Pinpoint the cell where the given text exists, returning its [x, y] midpoint coordinate. 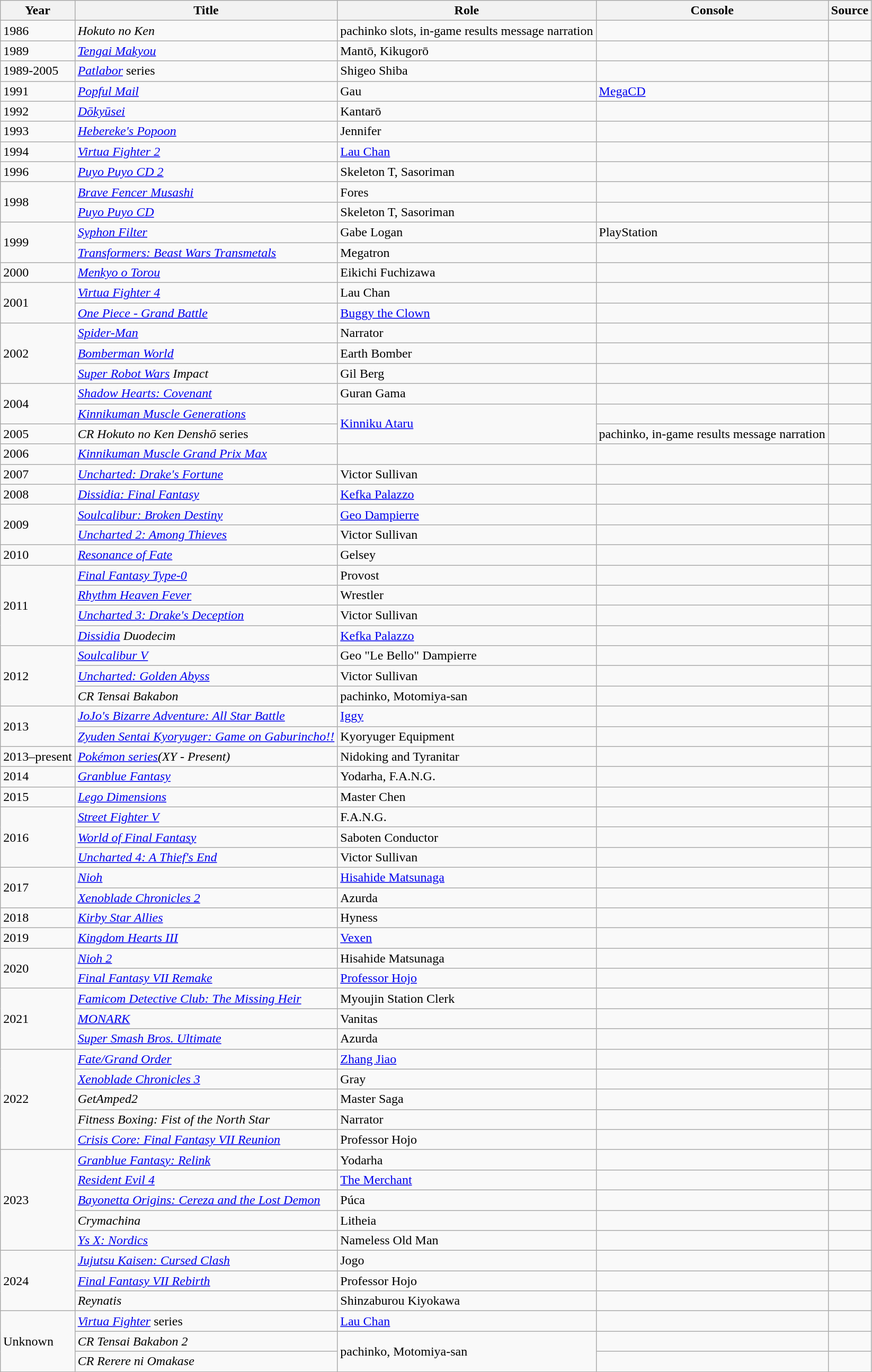
MegaCD [712, 91]
1992 [38, 111]
Year [38, 11]
Eikichi Fuchizawa [467, 273]
World of Final Fantasy [206, 837]
Brave Fencer Musashi [206, 192]
Rhythm Heaven Fever [206, 595]
Kinnikuman Muscle Generations [206, 414]
JoJo's Bizarre Adventure: All Star Battle [206, 716]
Bomberman World [206, 353]
Source [850, 11]
Menkyo o Torou [206, 273]
Hokuto no Ken [206, 31]
Shigeo Shiba [467, 71]
Kinniku Ataru [467, 424]
Hyness [467, 918]
Super Smash Bros. Ultimate [206, 1039]
Buggy the Clown [467, 313]
Iggy [467, 716]
Jogo [467, 1261]
Puyo Puyo CD [206, 212]
2014 [38, 777]
Reynatis [206, 1301]
2013 [38, 726]
Kinnikuman Muscle Grand Prix Max [206, 454]
Yodarha, F.A.N.G. [467, 777]
Jujutsu Kaisen: Cursed Clash [206, 1261]
2023 [38, 1200]
Myoujin Station Clerk [467, 999]
Uncharted 2: Among Thieves [206, 534]
Kantarō [467, 111]
2000 [38, 273]
Virtua Fighter 2 [206, 152]
Bayonetta Origins: Cereza and the Lost Demon [206, 1200]
Gray [467, 1079]
2001 [38, 303]
CR Tensai Bakabon 2 [206, 1341]
Wrestler [467, 595]
Spider-Man [206, 333]
Street Fighter V [206, 817]
2021 [38, 1019]
Soulcalibur V [206, 656]
Xenoblade Chronicles 2 [206, 898]
Uncharted 4: A Thief's End [206, 857]
1999 [38, 242]
Gil Berg [467, 373]
Resonance of Fate [206, 555]
2015 [38, 797]
Patlabor series [206, 71]
Hebereke's Popoon [206, 131]
Virtua Fighter 4 [206, 293]
Uncharted: Drake's Fortune [206, 474]
pachinko slots, in-game results message narration [467, 31]
CR Rerere ni Omakase [206, 1361]
Provost [467, 575]
Master Saga [467, 1099]
Nioh [206, 877]
Final Fantasy VII Remake [206, 978]
Puyo Puyo CD 2 [206, 172]
Geo "Le Bello" Dampierre [467, 656]
Yodarha [467, 1160]
2005 [38, 434]
Granblue Fantasy [206, 777]
pachinko, in-game results message narration [712, 434]
1989-2005 [38, 71]
2002 [38, 353]
Final Fantasy Type-0 [206, 575]
Xenoblade Chronicles 3 [206, 1079]
Crymachina [206, 1220]
2011 [38, 605]
Master Chen [467, 797]
GetAmped2 [206, 1099]
2004 [38, 404]
Nidoking and Tyranitar [467, 756]
Resident Evil 4 [206, 1180]
Kingdom Hearts III [206, 938]
2009 [38, 524]
Nioh 2 [206, 958]
2008 [38, 494]
Lego Dimensions [206, 797]
Uncharted: Golden Abyss [206, 676]
Virtua Fighter series [206, 1321]
2007 [38, 474]
Guran Gama [467, 394]
Ys X: Nordics [206, 1241]
Saboten Conductor [467, 837]
Mantō, Kikugorō [467, 51]
1989 [38, 51]
One Piece - Grand Battle [206, 313]
1986 [38, 31]
Super Robot Wars Impact [206, 373]
1991 [38, 91]
2022 [38, 1099]
Role [467, 11]
1996 [38, 172]
Console [712, 11]
Shinzaburou Kiyokawa [467, 1301]
1994 [38, 152]
Kyoryuger Equipment [467, 736]
Gelsey [467, 555]
Jennifer [467, 131]
Crisis Core: Final Fantasy VII Reunion [206, 1139]
2006 [38, 454]
Soulcalibur: Broken Destiny [206, 514]
Unknown [38, 1341]
Kirby Star Allies [206, 918]
2013–present [38, 756]
Syphon Filter [206, 232]
Púca [467, 1200]
Fitness Boxing: Fist of the North Star [206, 1119]
Tengai Makyou [206, 51]
PlayStation [712, 232]
Megatron [467, 253]
Earth Bomber [467, 353]
2010 [38, 555]
2017 [38, 887]
Gau [467, 91]
Uncharted 3: Drake's Deception [206, 616]
Title [206, 11]
Transformers: Beast Wars Transmetals [206, 253]
Geo Dampierre [467, 514]
F.A.N.G. [467, 817]
CR Tensai Bakabon [206, 696]
1993 [38, 131]
Litheia [467, 1220]
2018 [38, 918]
Shadow Hearts: Covenant [206, 394]
2019 [38, 938]
Vexen [467, 938]
2012 [38, 676]
Final Fantasy VII Rebirth [206, 1281]
Fores [467, 192]
CR Hokuto no Ken Denshō series [206, 434]
Dissidia Duodecim [206, 636]
Famicom Detective Club: The Missing Heir [206, 999]
1998 [38, 202]
Gabe Logan [467, 232]
Dōkyūsei [206, 111]
Popful Mail [206, 91]
Nameless Old Man [467, 1241]
Vanitas [467, 1019]
Pokémon series(XY - Present) [206, 756]
2016 [38, 837]
Fate/Grand Order [206, 1059]
Zyuden Sentai Kyoryuger: Game on Gaburincho!! [206, 736]
2024 [38, 1281]
Zhang Jiao [467, 1059]
MONARK [206, 1019]
Dissidia: Final Fantasy [206, 494]
The Merchant [467, 1180]
2020 [38, 968]
Granblue Fantasy: Relink [206, 1160]
